Return the [x, y] coordinate for the center point of the cell that contains the specified text.  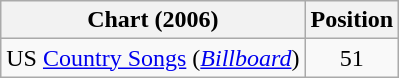
US Country Songs (Billboard) [153, 58]
51 [352, 58]
Chart (2006) [153, 20]
Position [352, 20]
